From the cell containing the given text, extract its center point as [x, y] coordinate. 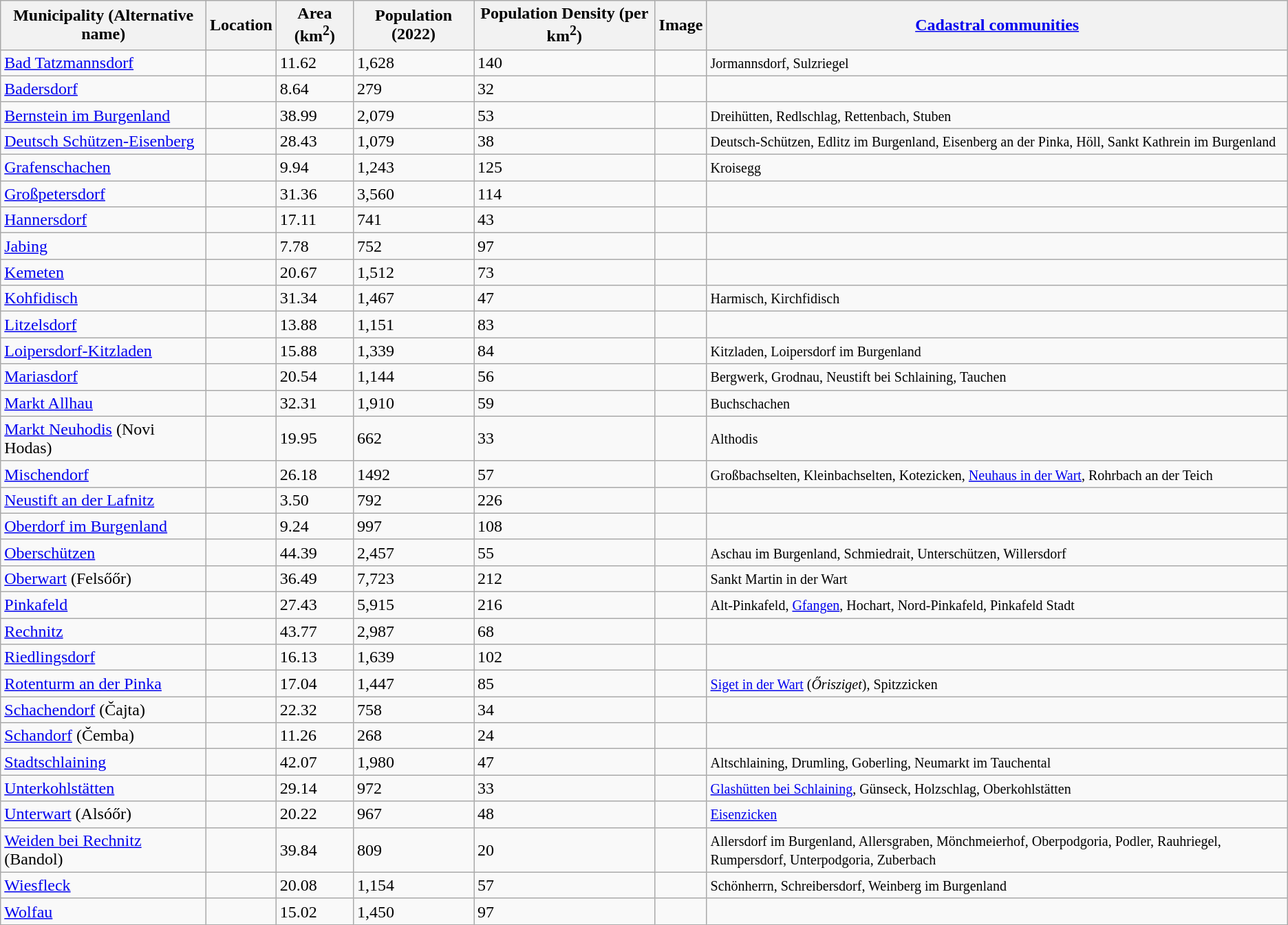
Rechnitz [103, 631]
9.94 [314, 168]
73 [564, 272]
39.84 [314, 850]
Glashütten bei Schlaining, Günseck, Holzschlag, Oberkohlstätten [997, 788]
Buchschachen [997, 403]
Bergwerk, Grodnau, Neustift bei Schlaining, Tauchen [997, 377]
68 [564, 631]
83 [564, 325]
Großbachselten, Kleinbachselten, Kotezicken, Neuhaus in der Wart, Rohrbach an der Teich [997, 474]
15.88 [314, 351]
17.04 [314, 684]
32.31 [314, 403]
1,512 [413, 272]
Kohfidisch [103, 298]
31.36 [314, 194]
20.67 [314, 272]
9.24 [314, 526]
752 [413, 246]
20.08 [314, 885]
29.14 [314, 788]
1,243 [413, 168]
Hannersdorf [103, 220]
43.77 [314, 631]
Location [241, 25]
279 [413, 89]
84 [564, 351]
34 [564, 710]
20 [564, 850]
741 [413, 220]
7,723 [413, 578]
268 [413, 736]
Image [681, 25]
11.62 [314, 63]
Litzelsdorf [103, 325]
140 [564, 63]
Oberwart (Felsőőr) [103, 578]
Harmisch, Kirchfidisch [997, 298]
19.95 [314, 439]
Altschlaining, Drumling, Goberling, Neumarkt im Tauchental [997, 762]
22.32 [314, 710]
26.18 [314, 474]
3.50 [314, 500]
2,987 [413, 631]
Deutsch Schützen-Eisenberg [103, 141]
809 [413, 850]
Grafenschachen [103, 168]
Markt Allhau [103, 403]
Dreihütten, Redlschlag, Rettenbach, Stuben [997, 115]
20.54 [314, 377]
216 [564, 605]
85 [564, 684]
Eisenzicken [997, 814]
Cadastral communities [997, 25]
20.22 [314, 814]
1,467 [413, 298]
Deutsch-Schützen, Edlitz im Burgenland, Eisenberg an der Pinka, Höll, Sankt Kathrein im Burgenland [997, 141]
8.64 [314, 89]
Kitzladen, Loipersdorf im Burgenland [997, 351]
1,154 [413, 885]
Kemeten [103, 272]
Rotenturm an der Pinka [103, 684]
Siget in der Wart (Őrisziget), Spitzzicken [997, 684]
Loipersdorf-Kitzladen [103, 351]
16.13 [314, 657]
1,910 [413, 403]
24 [564, 736]
Mariasdorf [103, 377]
3,560 [413, 194]
Jabing [103, 246]
1492 [413, 474]
7.78 [314, 246]
Allersdorf im Burgenland, Allersgraben, Mönchmeierhof, Oberpodgoria, Podler, Rauhriegel, Rumpersdorf, Unterpodgoria, Zuberbach [997, 850]
Markt Neuhodis (Novi Hodas) [103, 439]
Neustift an der Lafnitz [103, 500]
1,628 [413, 63]
2,457 [413, 552]
1,144 [413, 377]
Unterkohlstätten [103, 788]
1,447 [413, 684]
Oberschützen [103, 552]
15.02 [314, 911]
38 [564, 141]
Riedlingsdorf [103, 657]
Population Density (per km2) [564, 25]
13.88 [314, 325]
Badersdorf [103, 89]
Großpetersdorf [103, 194]
53 [564, 115]
Population (2022) [413, 25]
Kroisegg [997, 168]
32 [564, 89]
27.43 [314, 605]
1,450 [413, 911]
44.39 [314, 552]
1,339 [413, 351]
36.49 [314, 578]
42.07 [314, 762]
108 [564, 526]
31.34 [314, 298]
5,915 [413, 605]
Mischendorf [103, 474]
972 [413, 788]
Weiden bei Rechnitz (Bandol) [103, 850]
48 [564, 814]
Jormannsdorf, Sulzriegel [997, 63]
43 [564, 220]
59 [564, 403]
1,079 [413, 141]
125 [564, 168]
Alt-Pinkafeld, Gfangen, Hochart, Nord-Pinkafeld, Pinkafeld Stadt [997, 605]
Aschau im Burgenland, Schmiedrait, Unterschützen, Willersdorf [997, 552]
212 [564, 578]
Pinkafeld [103, 605]
Wolfau [103, 911]
Bad Tatzmannsdorf [103, 63]
967 [413, 814]
Sankt Martin in der Wart [997, 578]
662 [413, 439]
38.99 [314, 115]
Stadtschlaining [103, 762]
2,079 [413, 115]
56 [564, 377]
Wiesfleck [103, 885]
Bernstein im Burgenland [103, 115]
Area (km2) [314, 25]
758 [413, 710]
1,151 [413, 325]
792 [413, 500]
Oberdorf im Burgenland [103, 526]
1,639 [413, 657]
226 [564, 500]
997 [413, 526]
28.43 [314, 141]
55 [564, 552]
Schönherrn, Schreibersdorf, Weinberg im Burgenland [997, 885]
Unterwart (Alsóőr) [103, 814]
Schandorf (Čemba) [103, 736]
Schachendorf (Čajta) [103, 710]
Althodis [997, 439]
17.11 [314, 220]
Municipality (Alternative name) [103, 25]
11.26 [314, 736]
1,980 [413, 762]
114 [564, 194]
102 [564, 657]
